Determine the [x, y] coordinate at the center of the cell enclosing the given text.  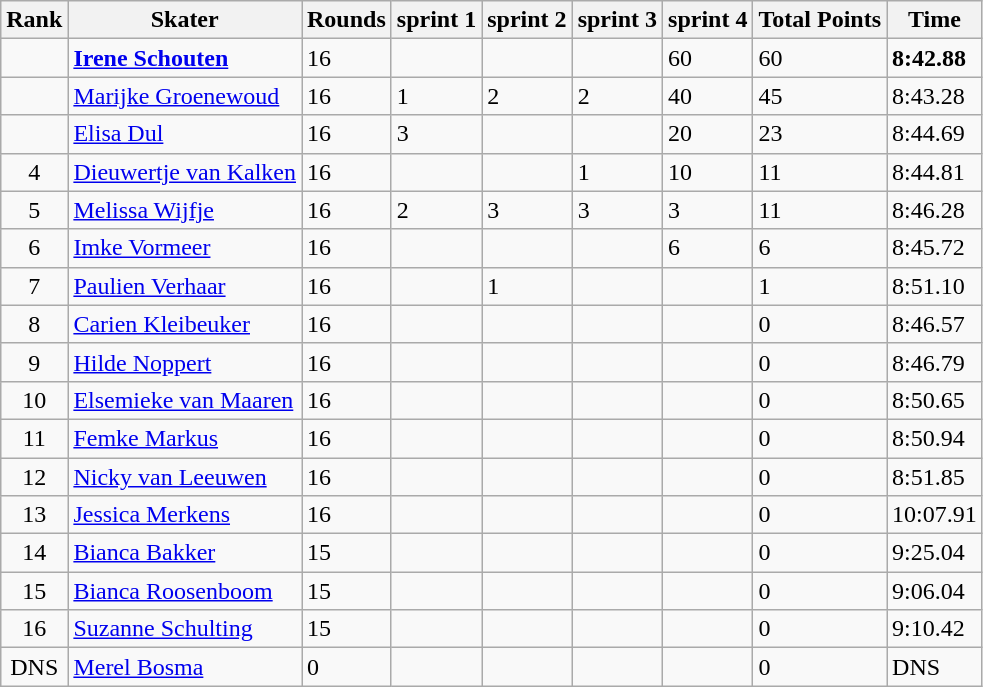
Jessica Merkens [185, 515]
23 [820, 134]
Suzanne Schulting [185, 629]
9:25.04 [935, 553]
9:10.42 [935, 629]
Dieuwertje van Kalken [185, 172]
8:50.65 [935, 400]
8:44.69 [935, 134]
40 [708, 96]
20 [708, 134]
Carien Kleibeuker [185, 324]
Imke Vormeer [185, 248]
sprint 4 [708, 20]
8:51.85 [935, 477]
8:50.94 [935, 438]
14 [34, 553]
Total Points [820, 20]
Hilde Noppert [185, 362]
Paulien Verhaar [185, 286]
9:06.04 [935, 591]
8:44.81 [935, 172]
sprint 2 [527, 20]
8:42.88 [935, 58]
Melissa Wijfje [185, 210]
8:46.79 [935, 362]
10:07.91 [935, 515]
Irene Schouten [185, 58]
45 [820, 96]
Elisa Dul [185, 134]
4 [34, 172]
8 [34, 324]
Bianca Roosenboom [185, 591]
12 [34, 477]
Skater [185, 20]
8:46.28 [935, 210]
7 [34, 286]
13 [34, 515]
Merel Bosma [185, 667]
8:51.10 [935, 286]
Bianca Bakker [185, 553]
sprint 3 [617, 20]
Elsemieke van Maaren [185, 400]
8:45.72 [935, 248]
Time [935, 20]
Marijke Groenewoud [185, 96]
8:46.57 [935, 324]
8:43.28 [935, 96]
sprint 1 [436, 20]
Nicky van Leeuwen [185, 477]
9 [34, 362]
5 [34, 210]
Femke Markus [185, 438]
Rank [34, 20]
Rounds [347, 20]
